Extract the (x, y) coordinate from the center of the cell holding the provided text.  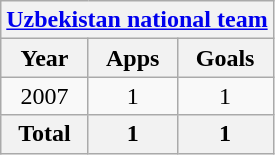
Year (45, 58)
Apps (132, 58)
Goals (225, 58)
Total (45, 134)
Uzbekistan national team (137, 20)
2007 (45, 96)
